Locate the cell with the specified text and output its [x, y] center coordinate. 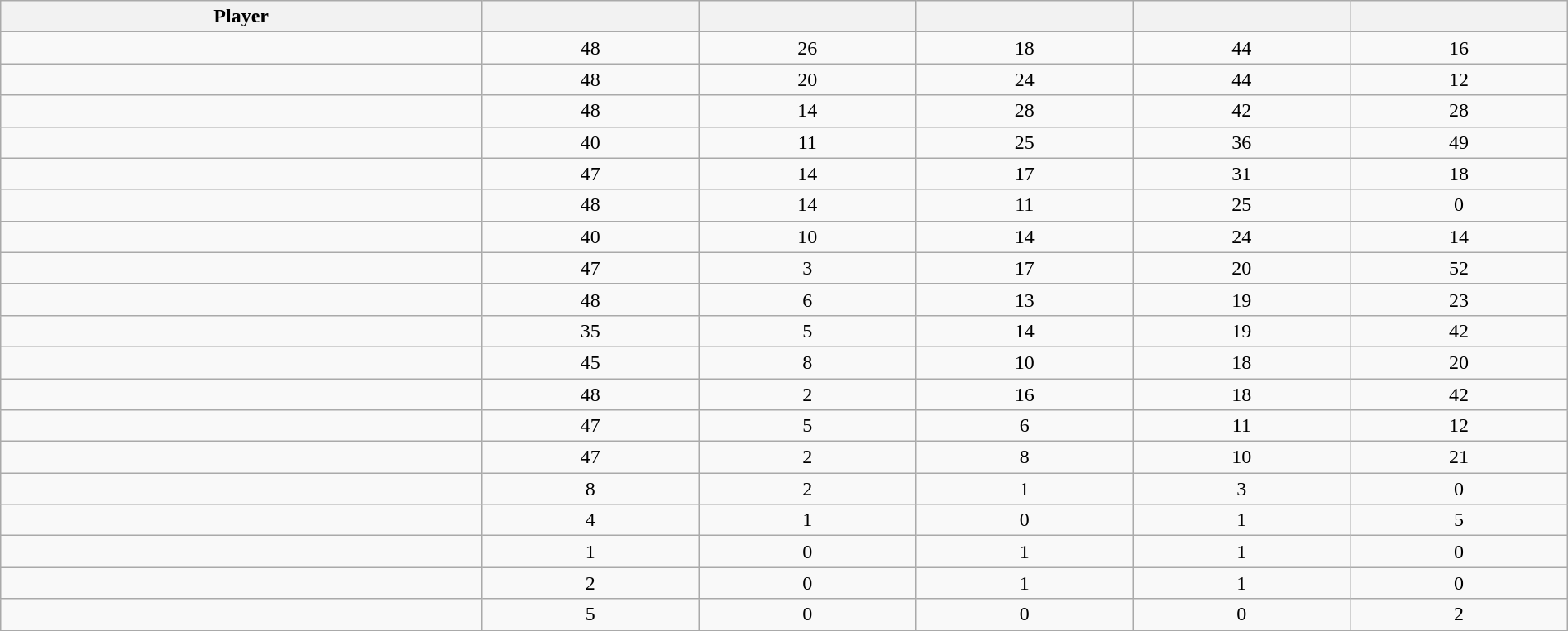
26 [807, 48]
31 [1242, 174]
13 [1025, 299]
36 [1242, 142]
49 [1459, 142]
23 [1459, 299]
35 [590, 331]
Player [241, 17]
52 [1459, 268]
45 [590, 362]
4 [590, 520]
21 [1459, 457]
